Extract the (X, Y) coordinate from the center of the cell holding the provided text.  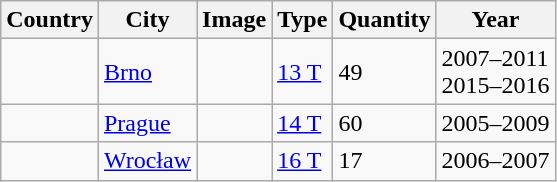
Image (234, 20)
Year (496, 20)
60 (384, 123)
2006–2007 (496, 161)
City (147, 20)
16 T (302, 161)
Wrocław (147, 161)
13 T (302, 72)
Quantity (384, 20)
49 (384, 72)
Country (50, 20)
Brno (147, 72)
2007–2011 2015–2016 (496, 72)
2005–2009 (496, 123)
Type (302, 20)
Prague (147, 123)
17 (384, 161)
14 T (302, 123)
